Pinpoint the cell where the given text exists, returning its (X, Y) midpoint coordinate. 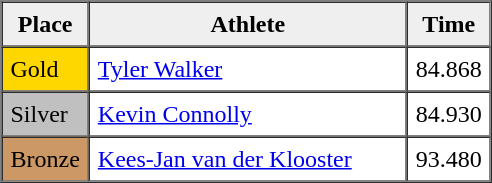
Gold (46, 68)
Kevin Connolly (248, 114)
Time (449, 24)
Place (46, 24)
Bronze (46, 158)
Athlete (248, 24)
Kees-Jan van der Klooster (248, 158)
84.868 (449, 68)
Tyler Walker (248, 68)
84.930 (449, 114)
Silver (46, 114)
93.480 (449, 158)
